Find where the given text appears and provide that cell's center as [x, y] coordinate. 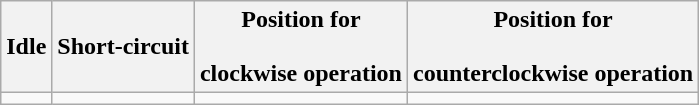
Position forcounterclockwise operation [552, 47]
Idle [26, 47]
Short-circuit [124, 47]
Position forclockwise operation [300, 47]
